Search for the cell housing the specified text and yield its (X, Y) center coordinate. 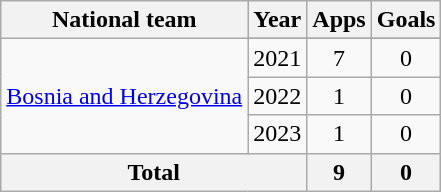
2022 (278, 96)
9 (339, 172)
Bosnia and Herzegovina (124, 96)
2021 (278, 58)
Goals (406, 20)
7 (339, 58)
Total (154, 172)
2023 (278, 134)
Apps (339, 20)
Year (278, 20)
National team (124, 20)
